From the cell containing the given text, extract its center point as [X, Y] coordinate. 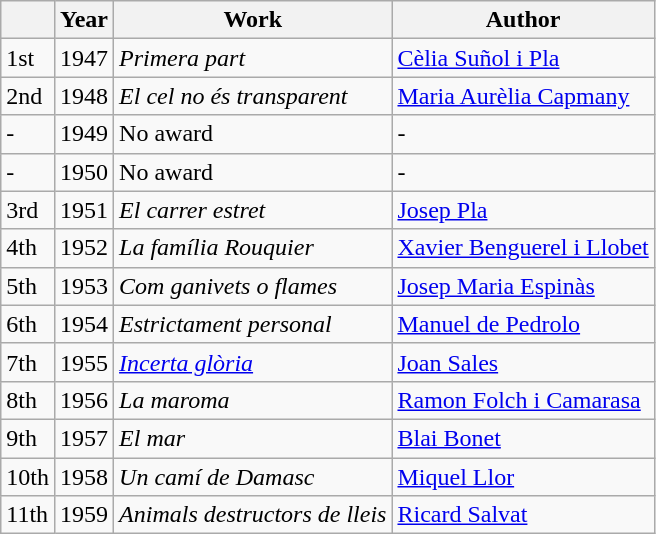
1954 [84, 324]
Josep Pla [523, 210]
1st [28, 58]
Ricard Salvat [523, 515]
1947 [84, 58]
1956 [84, 400]
3rd [28, 210]
10th [28, 477]
Blai Bonet [523, 438]
Primera part [253, 58]
6th [28, 324]
Author [523, 20]
1958 [84, 477]
Work [253, 20]
Estrictament personal [253, 324]
Maria Aurèlia Capmany [523, 96]
Year [84, 20]
4th [28, 248]
1959 [84, 515]
La maroma [253, 400]
Com ganivets o flames [253, 286]
El carrer estret [253, 210]
La família Rouquier [253, 248]
5th [28, 286]
Manuel de Pedrolo [523, 324]
Xavier Benguerel i Llobet [523, 248]
Ramon Folch i Camarasa [523, 400]
8th [28, 400]
El mar [253, 438]
1950 [84, 172]
1951 [84, 210]
1955 [84, 362]
1949 [84, 134]
11th [28, 515]
1957 [84, 438]
9th [28, 438]
Incerta glòria [253, 362]
Un camí de Damasc [253, 477]
2nd [28, 96]
1953 [84, 286]
1952 [84, 248]
1948 [84, 96]
7th [28, 362]
Miquel Llor [523, 477]
Joan Sales [523, 362]
Cèlia Suñol i Pla [523, 58]
El cel no és transparent [253, 96]
Josep Maria Espinàs [523, 286]
Animals destructors de lleis [253, 515]
